From the cell containing the given text, extract its center point as (x, y) coordinate. 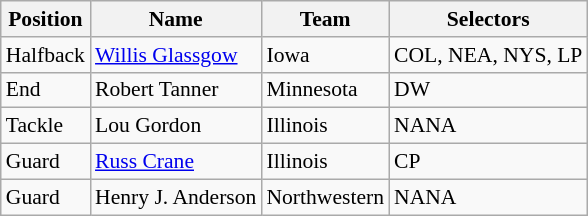
Northwestern (325, 197)
Halfback (46, 55)
Iowa (325, 55)
Position (46, 19)
Minnesota (325, 90)
COL, NEA, NYS, LP (488, 55)
Lou Gordon (176, 126)
Robert Tanner (176, 90)
End (46, 90)
DW (488, 90)
Name (176, 19)
CP (488, 162)
Russ Crane (176, 162)
Henry J. Anderson (176, 197)
Team (325, 19)
Selectors (488, 19)
Tackle (46, 126)
Willis Glassgow (176, 55)
